Provide the (X, Y) coordinate of the cell's center where the given text is located.  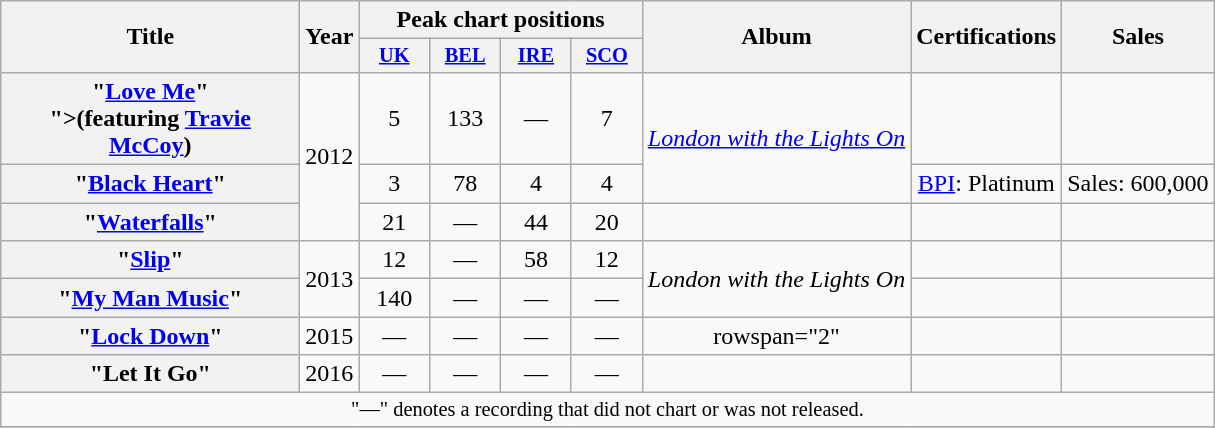
SCO (606, 56)
"Let It Go" (150, 374)
140 (394, 298)
Sales (1138, 37)
133 (466, 118)
5 (394, 118)
"Black Heart" (150, 184)
78 (466, 184)
Peak chart positions (500, 20)
"Lock Down" (150, 336)
58 (536, 260)
2013 (330, 279)
2012 (330, 156)
44 (536, 222)
Certifications (986, 37)
UK (394, 56)
Album (776, 37)
20 (606, 222)
"Slip" (150, 260)
2015 (330, 336)
BPI: Platinum (986, 184)
rowspan="2" (776, 336)
7 (606, 118)
"Love Me"">(featuring Travie McCoy) (150, 118)
Sales: 600,000 (1138, 184)
"Waterfalls" (150, 222)
IRE (536, 56)
BEL (466, 56)
21 (394, 222)
"My Man Music" (150, 298)
"—" denotes a recording that did not chart or was not released. (608, 410)
Year (330, 37)
Title (150, 37)
3 (394, 184)
2016 (330, 374)
